Output the (x, y) coordinate of the center of the cell containing the given text.  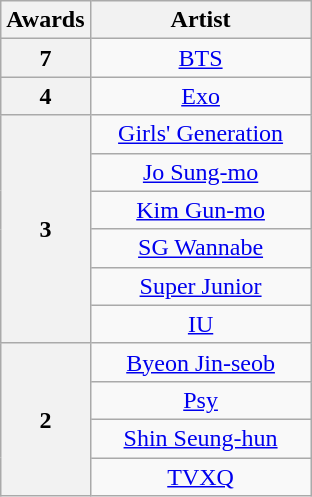
Psy (200, 400)
SG Wannabe (200, 248)
TVXQ (200, 477)
Kim Gun-mo (200, 210)
3 (46, 229)
Super Junior (200, 286)
Shin Seung-hun (200, 438)
4 (46, 96)
Exo (200, 96)
7 (46, 58)
Byeon Jin-seob (200, 362)
Awards (46, 20)
Girls' Generation (200, 134)
IU (200, 324)
2 (46, 419)
Artist (200, 20)
BTS (200, 58)
Jo Sung-mo (200, 172)
